Search for the cell housing the specified text and yield its [x, y] center coordinate. 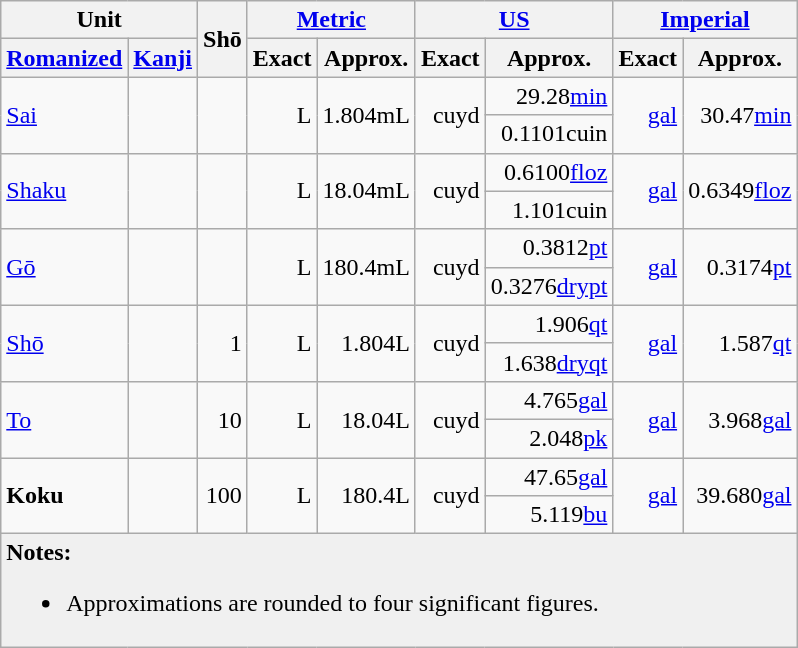
180.4L [366, 496]
0.3174pt [740, 267]
1.638dryqt [549, 362]
Sai [64, 115]
47.65gal [549, 477]
1.804mL [366, 115]
Metric [331, 20]
30.47min [740, 115]
Imperial [705, 20]
Gō [64, 267]
1 [223, 343]
Romanized [64, 58]
Kanji [163, 58]
1.906qt [549, 324]
180.4mL [366, 267]
1.587qt [740, 343]
To [64, 419]
2.048pk [549, 438]
10 [223, 419]
0.6349floz [740, 191]
Koku [64, 496]
18.04L [366, 419]
0.3276drypt [549, 286]
0.6100floz [549, 172]
Unit [100, 20]
29.28min [549, 96]
100 [223, 496]
3.968gal [740, 419]
Shaku [64, 191]
4.765gal [549, 400]
39.680gal [740, 496]
18.04mL [366, 191]
US [514, 20]
5.119bu [549, 515]
1.804L [366, 343]
Notes:Approximations are rounded to four significant figures. [399, 590]
0.3812pt [549, 248]
1.101cuin [549, 210]
0.1101cuin [549, 134]
